Find where the given text appears and provide that cell's center as [x, y] coordinate. 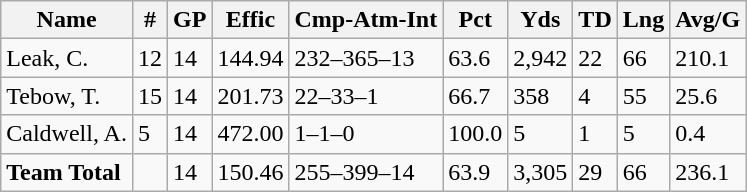
25.6 [708, 96]
255–399–14 [366, 172]
66.7 [476, 96]
210.1 [708, 58]
29 [595, 172]
Pct [476, 20]
22 [595, 58]
Cmp-Atm-Int [366, 20]
22–33–1 [366, 96]
63.9 [476, 172]
TD [595, 20]
15 [150, 96]
150.46 [250, 172]
4 [595, 96]
Effic [250, 20]
0.4 [708, 134]
2,942 [540, 58]
201.73 [250, 96]
# [150, 20]
Lng [643, 20]
100.0 [476, 134]
12 [150, 58]
472.00 [250, 134]
Avg/G [708, 20]
GP [190, 20]
Team Total [67, 172]
63.6 [476, 58]
1–1–0 [366, 134]
Leak, C. [67, 58]
358 [540, 96]
232–365–13 [366, 58]
Tebow, T. [67, 96]
Yds [540, 20]
236.1 [708, 172]
Caldwell, A. [67, 134]
1 [595, 134]
144.94 [250, 58]
55 [643, 96]
3,305 [540, 172]
Name [67, 20]
